Return (x, y) of the center of cell containing provided text 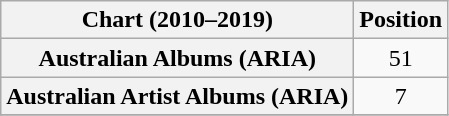
51 (401, 58)
Chart (2010–2019) (178, 20)
7 (401, 96)
Australian Artist Albums (ARIA) (178, 96)
Australian Albums (ARIA) (178, 58)
Position (401, 20)
